Pinpoint the cell where the given text exists, returning its (x, y) midpoint coordinate. 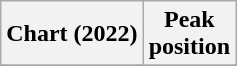
Chart (2022) (72, 34)
Peakposition (189, 34)
